Determine the [X, Y] coordinate at the center of the cell enclosing the given text.  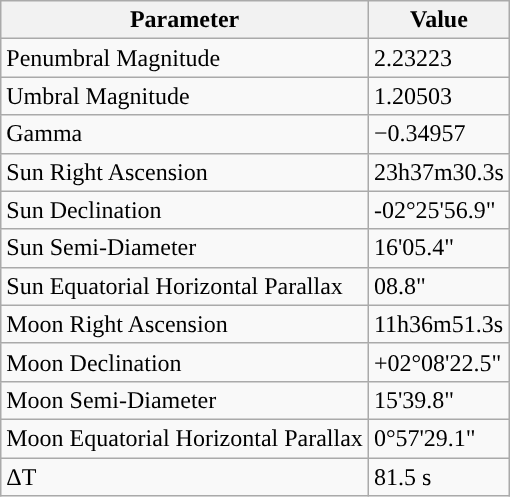
2.23223 [438, 58]
Moon Equatorial Horizontal Parallax [185, 438]
+02°08'22.5" [438, 362]
Sun Declination [185, 210]
Moon Declination [185, 362]
Moon Right Ascension [185, 324]
−0.34957 [438, 134]
Parameter [185, 20]
ΔT [185, 477]
-02°25'56.9" [438, 210]
23h37m30.3s [438, 172]
11h36m51.3s [438, 324]
Sun Equatorial Horizontal Parallax [185, 286]
Moon Semi-Diameter [185, 400]
15'39.8" [438, 400]
0°57'29.1" [438, 438]
81.5 s [438, 477]
Penumbral Magnitude [185, 58]
Gamma [185, 134]
Sun Right Ascension [185, 172]
08.8" [438, 286]
Value [438, 20]
Sun Semi-Diameter [185, 248]
1.20503 [438, 96]
Umbral Magnitude [185, 96]
16'05.4" [438, 248]
